Capture the cell that displays the provided text and extract its [x, y] central coordinate. 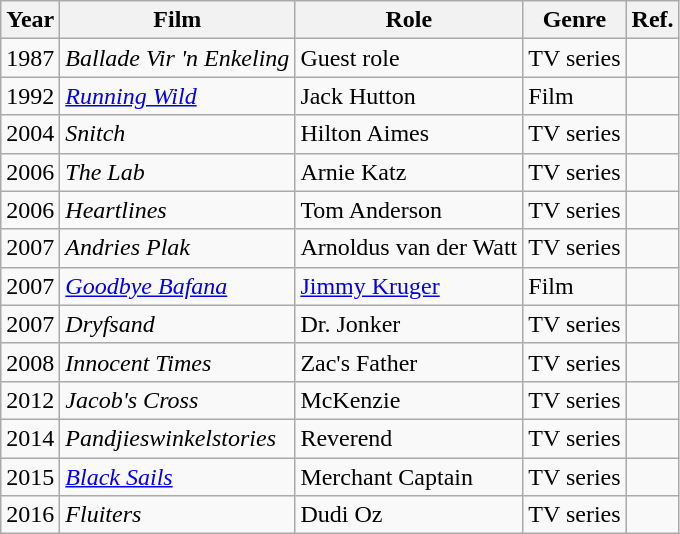
2016 [30, 515]
Fluiters [178, 515]
Jack Hutton [409, 96]
Reverend [409, 438]
Arnie Katz [409, 172]
2015 [30, 477]
Innocent Times [178, 362]
Pandjieswinkelstories [178, 438]
Running Wild [178, 96]
Jacob's Cross [178, 400]
2004 [30, 134]
Jimmy Kruger [409, 286]
Dr. Jonker [409, 324]
Zac's Father [409, 362]
Snitch [178, 134]
Guest role [409, 58]
1987 [30, 58]
Dryfsand [178, 324]
Year [30, 20]
Hilton Aimes [409, 134]
Heartlines [178, 210]
McKenzie [409, 400]
Arnoldus van der Watt [409, 248]
Ref. [652, 20]
Black Sails [178, 477]
2012 [30, 400]
Ballade Vir 'n Enkeling [178, 58]
1992 [30, 96]
Dudi Oz [409, 515]
Goodbye Bafana [178, 286]
Role [409, 20]
Tom Anderson [409, 210]
2014 [30, 438]
Merchant Captain [409, 477]
The Lab [178, 172]
2008 [30, 362]
Andries Plak [178, 248]
Genre [574, 20]
